Pinpoint the cell where the given text exists, returning its (X, Y) midpoint coordinate. 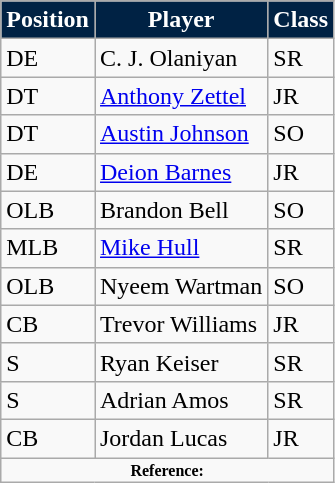
Trevor Williams (180, 324)
Adrian Amos (180, 400)
Ryan Keiser (180, 362)
C. J. Olaniyan (180, 58)
Reference: (168, 470)
Mike Hull (180, 248)
Anthony Zettel (180, 96)
Deion Barnes (180, 172)
MLB (48, 248)
Nyeem Wartman (180, 286)
Brandon Bell (180, 210)
Austin Johnson (180, 134)
Class (301, 20)
Position (48, 20)
Jordan Lucas (180, 438)
Player (180, 20)
